Identify which cell holds the provided text, then report its (X, Y) central coordinate. 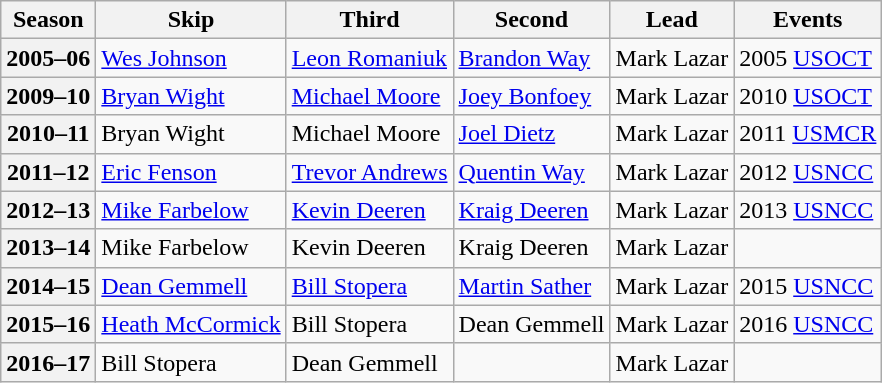
2011–12 (48, 172)
2012 USNCC (808, 172)
Third (370, 20)
Season (48, 20)
Martin Sather (532, 286)
2016 USNCC (808, 324)
2005 USOCT (808, 58)
Wes Johnson (191, 58)
2015 USNCC (808, 286)
2016–17 (48, 362)
2011 USMCR (808, 134)
2013–14 (48, 248)
2005–06 (48, 58)
Trevor Andrews (370, 172)
2013 USNCC (808, 210)
Eric Fenson (191, 172)
2010–11 (48, 134)
2009–10 (48, 96)
Joel Dietz (532, 134)
Heath McCormick (191, 324)
Lead (672, 20)
Quentin Way (532, 172)
2010 USOCT (808, 96)
Skip (191, 20)
2015–16 (48, 324)
Joey Bonfoey (532, 96)
Leon Romaniuk (370, 58)
2014–15 (48, 286)
2012–13 (48, 210)
Second (532, 20)
Brandon Way (532, 58)
Events (808, 20)
